Return [x, y] of the center of cell containing provided text 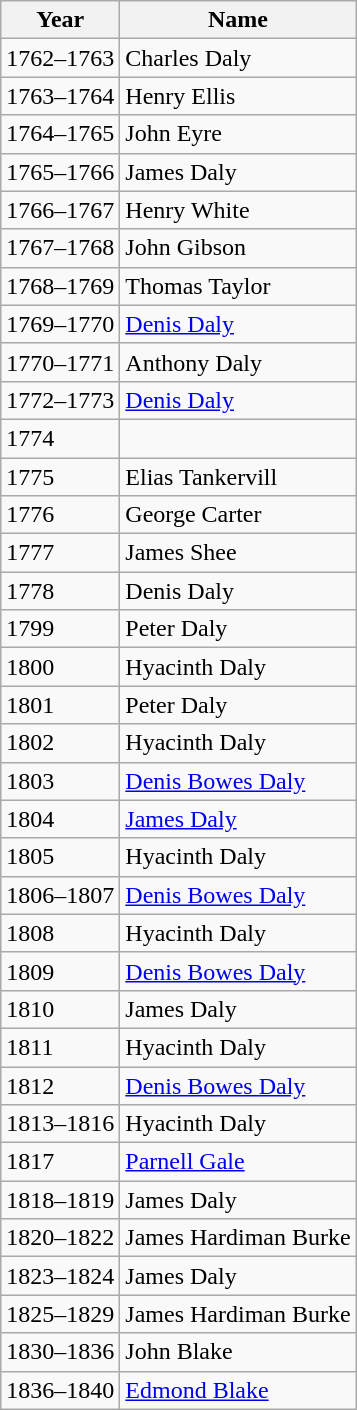
1809 [60, 971]
1777 [60, 553]
1762–1763 [60, 58]
1778 [60, 591]
1805 [60, 857]
1799 [60, 629]
1830–1836 [60, 1352]
1806–1807 [60, 895]
1800 [60, 667]
1825–1829 [60, 1314]
1766–1767 [60, 210]
1767–1768 [60, 248]
1775 [60, 477]
1763–1764 [60, 96]
John Gibson [238, 248]
1772–1773 [60, 400]
Edmond Blake [238, 1390]
1804 [60, 819]
1818–1819 [60, 1200]
1823–1824 [60, 1276]
Anthony Daly [238, 362]
1769–1770 [60, 324]
1808 [60, 933]
1817 [60, 1162]
1836–1840 [60, 1390]
1776 [60, 515]
Elias Tankervill [238, 477]
1820–1822 [60, 1238]
George Carter [238, 515]
Year [60, 20]
1764–1765 [60, 134]
Charles Daly [238, 58]
Parnell Gale [238, 1162]
1765–1766 [60, 172]
1774 [60, 438]
1770–1771 [60, 362]
1803 [60, 781]
1768–1769 [60, 286]
John Eyre [238, 134]
Henry Ellis [238, 96]
1801 [60, 705]
John Blake [238, 1352]
Name [238, 20]
1811 [60, 1047]
1812 [60, 1085]
1802 [60, 743]
1810 [60, 1009]
Thomas Taylor [238, 286]
1813–1816 [60, 1124]
Henry White [238, 210]
James Shee [238, 553]
